Capture the cell that displays the provided text and extract its [X, Y] central coordinate. 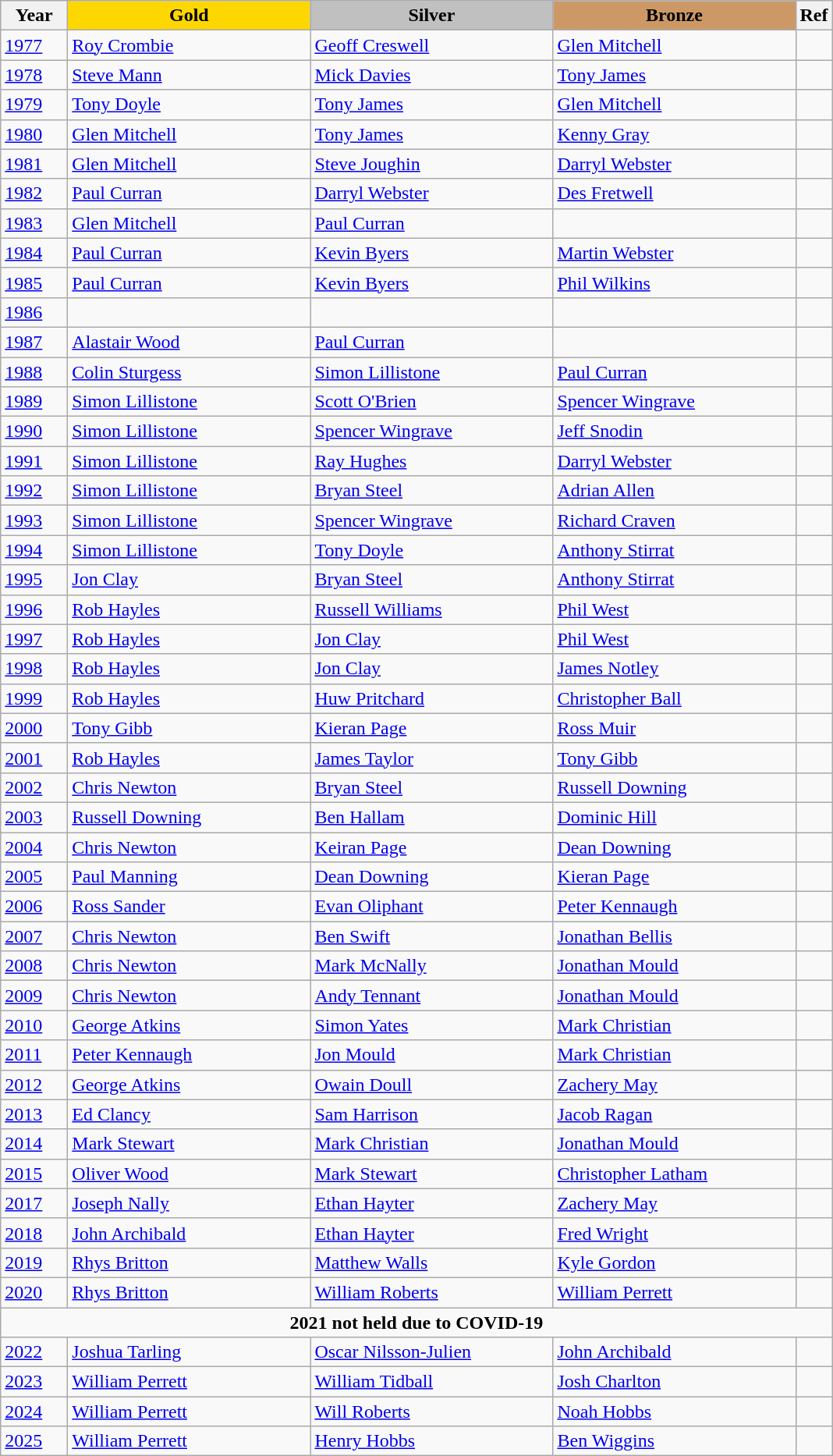
Geoff Creswell [432, 45]
Simon Yates [432, 1025]
Des Fretwell [674, 194]
2012 [34, 1085]
Henry Hobbs [432, 1441]
Ref [814, 16]
Year [34, 16]
1997 [34, 639]
1987 [34, 342]
Fred Wright [674, 1233]
2002 [34, 787]
Gold [189, 16]
2019 [34, 1262]
Christopher Ball [674, 698]
Ben Swift [432, 936]
Steve Mann [189, 75]
Russell Williams [432, 609]
2011 [34, 1055]
Ross Sander [189, 907]
Evan Oliphant [432, 907]
1980 [34, 134]
William Tidball [432, 1382]
Adrian Allen [674, 491]
2014 [34, 1144]
2015 [34, 1174]
Roy Crombie [189, 45]
Colin Sturgess [189, 372]
2009 [34, 996]
Josh Charlton [674, 1382]
1977 [34, 45]
Christopher Latham [674, 1174]
2007 [34, 936]
2025 [34, 1441]
James Notley [674, 669]
Ray Hughes [432, 461]
2022 [34, 1352]
Joshua Tarling [189, 1352]
Kenny Gray [674, 134]
Sam Harrison [432, 1114]
Oliver Wood [189, 1174]
Richard Craven [674, 520]
1981 [34, 164]
James Taylor [432, 758]
1984 [34, 253]
2010 [34, 1025]
Andy Tennant [432, 996]
1995 [34, 580]
Dominic Hill [674, 817]
Kyle Gordon [674, 1262]
2003 [34, 817]
2021 not held due to COVID-19 [416, 1323]
1983 [34, 223]
2000 [34, 728]
2013 [34, 1114]
1989 [34, 402]
Alastair Wood [189, 342]
1986 [34, 312]
1996 [34, 609]
Jonathan Bellis [674, 936]
Steve Joughin [432, 164]
2024 [34, 1412]
2006 [34, 907]
William Roberts [432, 1292]
Jon Mould [432, 1055]
Owain Doull [432, 1085]
Martin Webster [674, 253]
Paul Manning [189, 877]
Ben Wiggins [674, 1441]
Jacob Ragan [674, 1114]
1979 [34, 105]
Mark McNally [432, 966]
Joseph Nally [189, 1203]
Mick Davies [432, 75]
2001 [34, 758]
Ross Muir [674, 728]
Noah Hobbs [674, 1412]
Huw Pritchard [432, 698]
1994 [34, 550]
2005 [34, 877]
2018 [34, 1233]
Oscar Nilsson-Julien [432, 1352]
1991 [34, 461]
Keiran Page [432, 847]
1999 [34, 698]
1978 [34, 75]
Will Roberts [432, 1412]
1982 [34, 194]
Matthew Walls [432, 1262]
1993 [34, 520]
2008 [34, 966]
Jeff Snodin [674, 431]
2017 [34, 1203]
1998 [34, 669]
2020 [34, 1292]
2004 [34, 847]
Phil Wilkins [674, 282]
1992 [34, 491]
1985 [34, 282]
Ed Clancy [189, 1114]
Silver [432, 16]
Scott O'Brien [432, 402]
Bronze [674, 16]
Ben Hallam [432, 817]
2023 [34, 1382]
1990 [34, 431]
1988 [34, 372]
